Search for the cell housing the specified text and yield its [x, y] center coordinate. 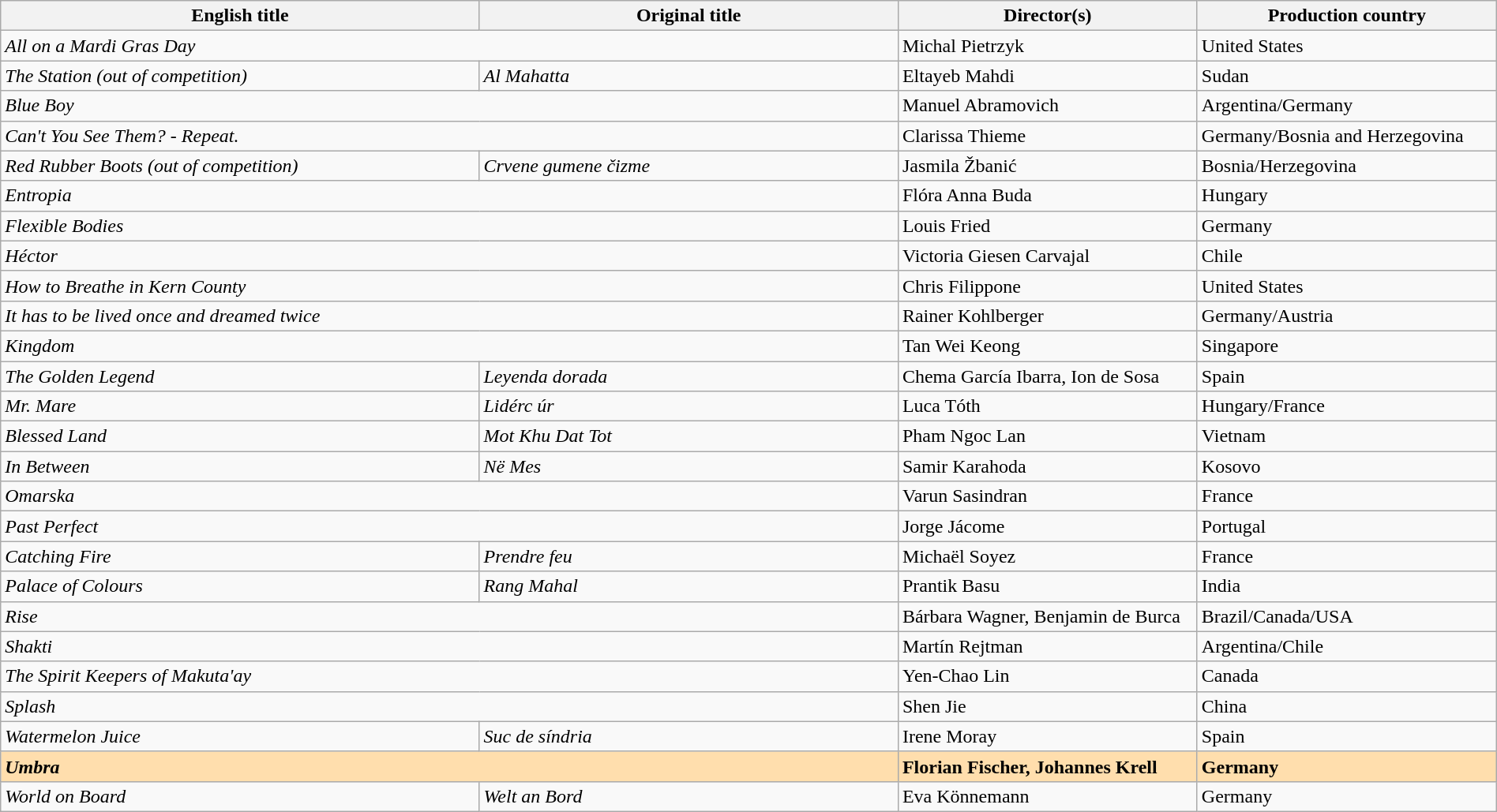
Héctor [450, 256]
Al Mahatta [688, 76]
Watermelon Juice [240, 736]
Michaël Soyez [1047, 556]
Irene Moray [1047, 736]
Chris Filippone [1047, 286]
Kosovo [1347, 466]
Shakti [450, 646]
Florian Fischer, Johannes Krell [1047, 766]
Entropia [450, 196]
Flexible Bodies [450, 226]
The Spirit Keepers of Makuta'ay [450, 676]
Production country [1347, 16]
How to Breathe in Kern County [450, 286]
Chile [1347, 256]
Blue Boy [450, 106]
Eva Könnemann [1047, 796]
Rang Mahal [688, 586]
All on a Mardi Gras Day [450, 46]
Prantik Basu [1047, 586]
The Golden Legend [240, 376]
Catching Fire [240, 556]
Canada [1347, 676]
Chema García Ibarra, Ion de Sosa [1047, 376]
Blessed Land [240, 436]
Argentina/Chile [1347, 646]
Mr. Mare [240, 406]
Shen Jie [1047, 706]
Director(s) [1047, 16]
Kingdom [450, 346]
Jorge Jácome [1047, 526]
Sudan [1347, 76]
Leyenda dorada [688, 376]
Në Mes [688, 466]
Germany/Austria [1347, 316]
Argentina/Germany [1347, 106]
Omarska [450, 496]
Michal Pietrzyk [1047, 46]
Mot Khu Dat Tot [688, 436]
Eltayeb Mahdi [1047, 76]
Bárbara Wagner, Benjamin de Burca [1047, 616]
Lidérc úr [688, 406]
Suc de síndria [688, 736]
Singapore [1347, 346]
Red Rubber Boots (out of competition) [240, 166]
China [1347, 706]
Splash [450, 706]
India [1347, 586]
Brazil/Canada/USA [1347, 616]
World on Board [240, 796]
The Station (out of competition) [240, 76]
Past Perfect [450, 526]
Manuel Abramovich [1047, 106]
Germany/Bosnia and Herzegovina [1347, 136]
In Between [240, 466]
Martín Rejtman [1047, 646]
Pham Ngoc Lan [1047, 436]
Vietnam [1347, 436]
Rise [450, 616]
Luca Tóth [1047, 406]
Yen-Chao Lin [1047, 676]
Original title [688, 16]
Clarissa Thieme [1047, 136]
Bosnia/Herzegovina [1347, 166]
Rainer Kohlberger [1047, 316]
Portugal [1347, 526]
Hungary [1347, 196]
Palace of Colours [240, 586]
Tan Wei Keong [1047, 346]
English title [240, 16]
Prendre feu [688, 556]
It has to be lived once and dreamed twice [450, 316]
Louis Fried [1047, 226]
Hungary/France [1347, 406]
Umbra [450, 766]
Flóra Anna Buda [1047, 196]
Victoria Giesen Carvajal [1047, 256]
Jasmila Žbanić [1047, 166]
Samir Karahoda [1047, 466]
Welt an Bord [688, 796]
Varun Sasindran [1047, 496]
Can't You See Them? - Repeat. [450, 136]
Crvene gumene čizme [688, 166]
